Detect which cell encompasses the target text, then output its [X, Y] center coordinate. 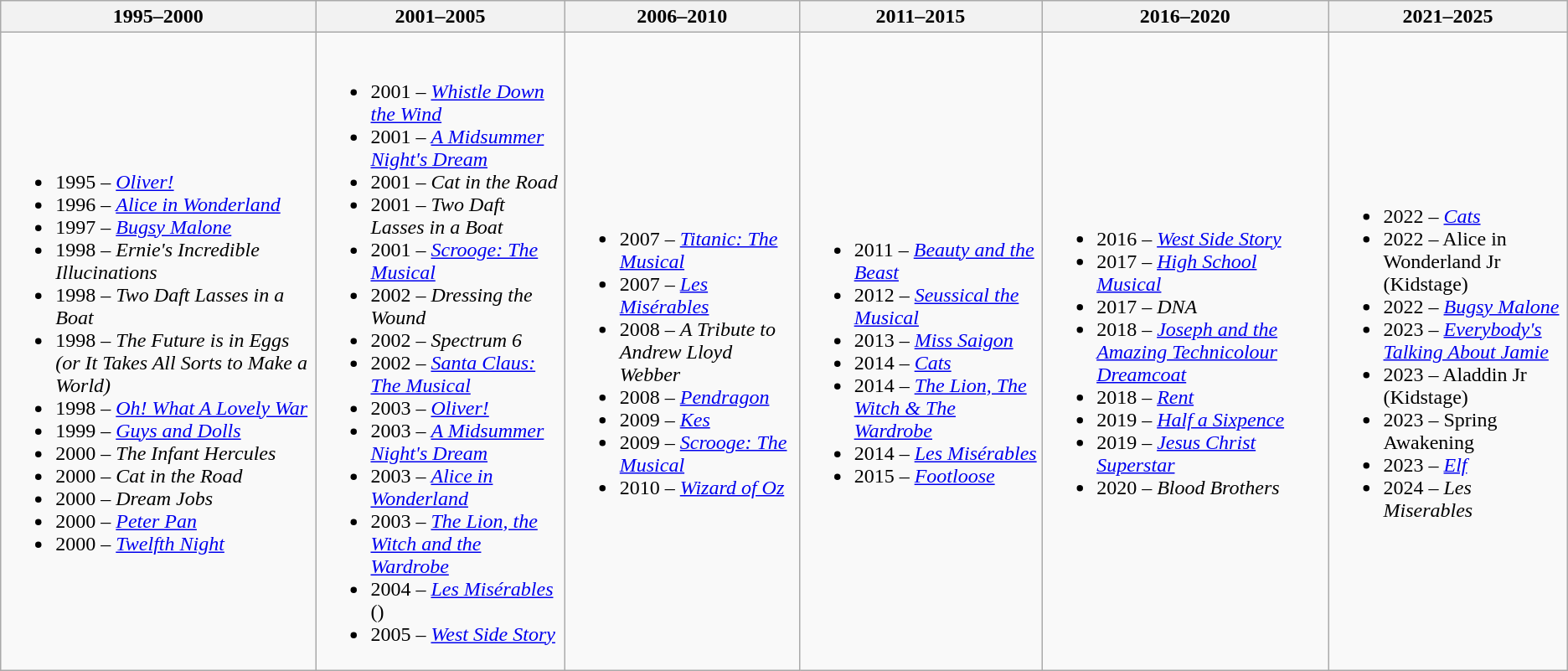
2011–2015 [920, 17]
2021–2025 [1447, 17]
2016–2020 [1185, 17]
2006–2010 [682, 17]
1995–2000 [158, 17]
2001–2005 [441, 17]
